Return [x, y] of the center of cell containing provided text 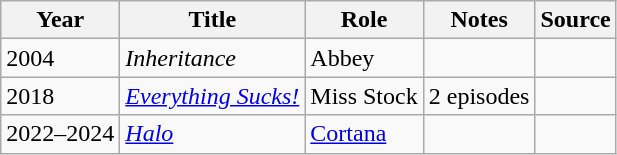
Role [364, 20]
Everything Sucks! [212, 96]
Notes [479, 20]
2004 [60, 58]
Halo [212, 134]
2 episodes [479, 96]
Abbey [364, 58]
Year [60, 20]
2018 [60, 96]
Title [212, 20]
2022–2024 [60, 134]
Cortana [364, 134]
Inheritance [212, 58]
Source [576, 20]
Miss Stock [364, 96]
